Determine the [x, y] coordinate at the center of the cell enclosing the given text.  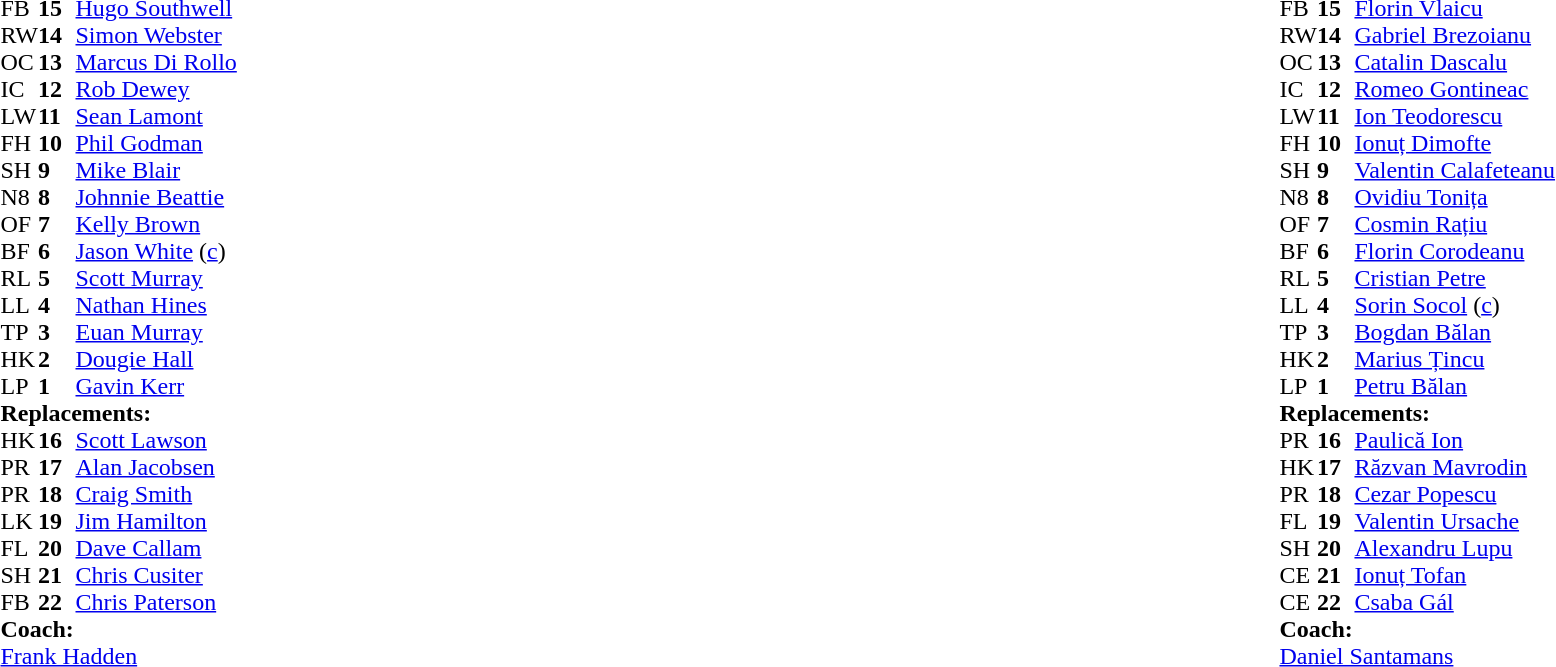
Csaba Gál [1454, 602]
FB [19, 602]
Ion Teodorescu [1454, 116]
Mike Blair [156, 170]
Alan Jacobsen [156, 468]
Gavin Kerr [156, 386]
Paulică Ion [1454, 440]
Kelly Brown [156, 224]
Sean Lamont [156, 116]
Cristian Petre [1454, 278]
Chris Paterson [156, 602]
Jason White (c) [156, 252]
Catalin Dascalu [1454, 62]
Cosmin Rațiu [1454, 224]
Cezar Popescu [1454, 494]
Bogdan Bălan [1454, 332]
Petru Bălan [1454, 386]
Scott Murray [156, 278]
Ionuț Dimofte [1454, 144]
Euan Murray [156, 332]
Dougie Hall [156, 360]
Phil Godman [156, 144]
Ionuț Tofan [1454, 576]
LK [19, 522]
Craig Smith [156, 494]
Nathan Hines [156, 306]
Jim Hamilton [156, 522]
Marius Țincu [1454, 360]
Gabriel Brezoianu [1454, 36]
Valentin Ursache [1454, 522]
Chris Cusiter [156, 576]
Florin Corodeanu [1454, 252]
Johnnie Beattie [156, 198]
Rob Dewey [156, 90]
Romeo Gontineac [1454, 90]
Dave Callam [156, 548]
Marcus Di Rollo [156, 62]
Scott Lawson [156, 440]
Valentin Calafeteanu [1454, 170]
Alexandru Lupu [1454, 548]
Ovidiu Tonița [1454, 198]
Sorin Socol (c) [1454, 306]
Răzvan Mavrodin [1454, 468]
Simon Webster [156, 36]
